Output the (X, Y) coordinate of the center of the cell containing the given text.  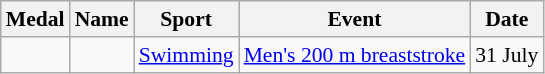
Name (102, 19)
Date (506, 19)
Sport (186, 19)
31 July (506, 55)
Men's 200 m breaststroke (355, 55)
Medal (36, 19)
Swimming (186, 55)
Event (355, 19)
